From the cell containing the given text, extract its center point as (x, y) coordinate. 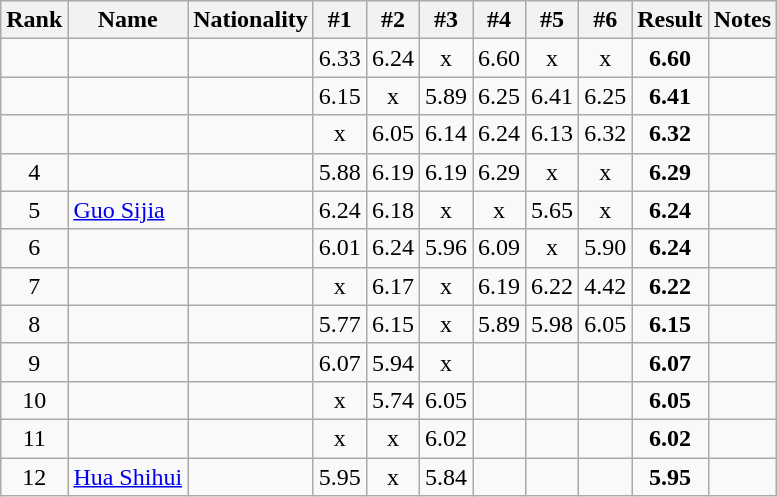
5.98 (552, 324)
#4 (500, 20)
5.84 (446, 477)
5 (34, 210)
#6 (606, 20)
8 (34, 324)
5.96 (446, 248)
Guo Sijia (128, 210)
Notes (742, 20)
6.01 (340, 248)
4 (34, 172)
Nationality (251, 20)
Hua Shihui (128, 477)
10 (34, 400)
5.65 (552, 210)
4.42 (606, 286)
#5 (552, 20)
6.14 (446, 134)
#1 (340, 20)
6 (34, 248)
6.09 (500, 248)
5.94 (392, 362)
#3 (446, 20)
9 (34, 362)
5.74 (392, 400)
6.17 (392, 286)
6.18 (392, 210)
7 (34, 286)
11 (34, 438)
5.77 (340, 324)
Result (670, 20)
6.13 (552, 134)
Rank (34, 20)
5.88 (340, 172)
#2 (392, 20)
Name (128, 20)
6.33 (340, 58)
12 (34, 477)
5.90 (606, 248)
